Extract the [x, y] coordinate from the center of the cell holding the provided text.  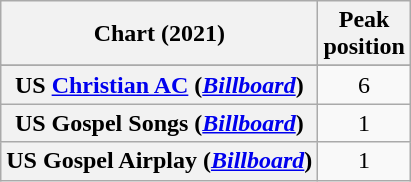
US Gospel Songs (Billboard) [160, 123]
Chart (2021) [160, 34]
Peakposition [364, 34]
US Christian AC (Billboard) [160, 85]
6 [364, 85]
US Gospel Airplay (Billboard) [160, 161]
